Pinpoint the cell where the given text exists, returning its [x, y] midpoint coordinate. 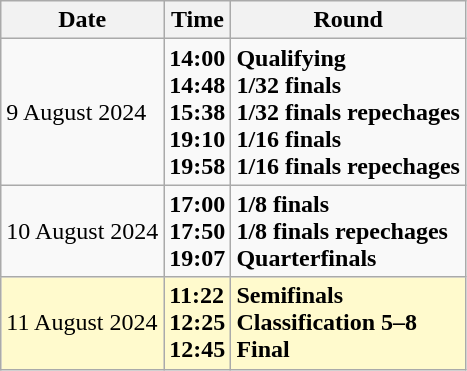
Round [348, 20]
9 August 2024 [82, 112]
11 August 2024 [82, 323]
Qualifying1/32 finals1/32 finals repechages1/16 finals1/16 finals repechages [348, 112]
Date [82, 20]
17:0017:5019:07 [198, 231]
1/8 finals 1/8 finals repechagesQuarterfinals [348, 231]
14:0014:4815:3819:1019:58 [198, 112]
Time [198, 20]
SemifinalsClassification 5–8Final [348, 323]
10 August 2024 [82, 231]
11:2212:2512:45 [198, 323]
